Output the [X, Y] coordinate of the center of the cell containing the given text.  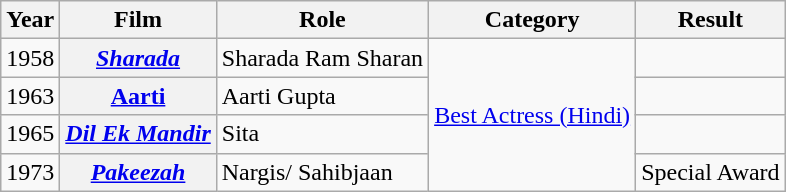
Dil Ek Mandir [138, 134]
Sharada [138, 58]
Film [138, 20]
Aarti Gupta [322, 96]
Role [322, 20]
Result [710, 20]
Special Award [710, 172]
Nargis/ Sahibjaan [322, 172]
Aarti [138, 96]
Pakeezah [138, 172]
Year [30, 20]
1973 [30, 172]
Best Actress (Hindi) [532, 115]
1965 [30, 134]
Category [532, 20]
Sita [322, 134]
Sharada Ram Sharan [322, 58]
1963 [30, 96]
1958 [30, 58]
